Locate the cell with the specified text and output its (X, Y) center coordinate. 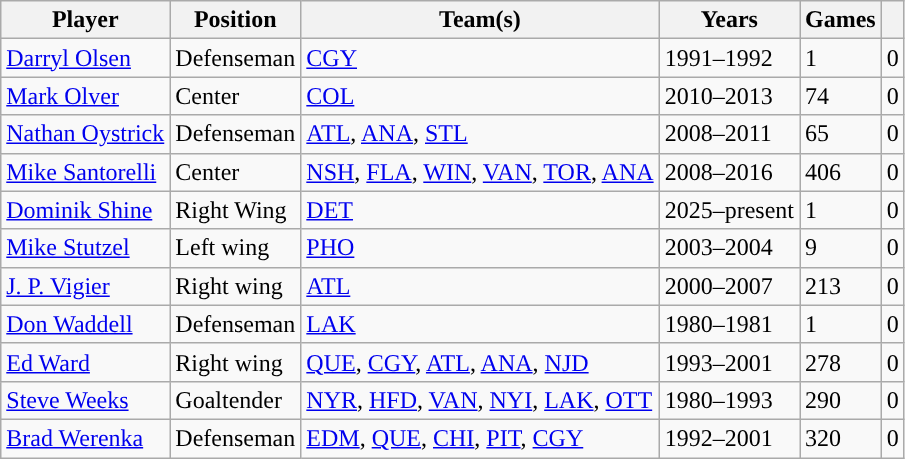
Mike Stutzel (86, 248)
Darryl Olsen (86, 58)
1993–2001 (729, 362)
Ed Ward (86, 362)
Left wing (236, 248)
Brad Werenka (86, 438)
2008–2016 (729, 172)
406 (841, 172)
Don Waddell (86, 324)
NYR, HFD, VAN, NYI, LAK, OTT (480, 400)
1980–1993 (729, 400)
2025–present (729, 210)
Right Wing (236, 210)
Goaltender (236, 400)
65 (841, 134)
74 (841, 96)
QUE, CGY, ATL, ANA, NJD (480, 362)
2000–2007 (729, 286)
278 (841, 362)
Mark Olver (86, 96)
Player (86, 20)
Team(s) (480, 20)
320 (841, 438)
ATL (480, 286)
290 (841, 400)
2008–2011 (729, 134)
2003–2004 (729, 248)
NSH, FLA, WIN, VAN, TOR, ANA (480, 172)
9 (841, 248)
1992–2001 (729, 438)
Dominik Shine (86, 210)
213 (841, 286)
Steve Weeks (86, 400)
1980–1981 (729, 324)
J. P. Vigier (86, 286)
CGY (480, 58)
1991–1992 (729, 58)
Games (841, 20)
PHO (480, 248)
Mike Santorelli (86, 172)
2010–2013 (729, 96)
DET (480, 210)
ATL, ANA, STL (480, 134)
Nathan Oystrick (86, 134)
Years (729, 20)
LAK (480, 324)
EDM, QUE, CHI, PIT, CGY (480, 438)
Position (236, 20)
COL (480, 96)
